Identify which cell holds the provided text, then report its (x, y) central coordinate. 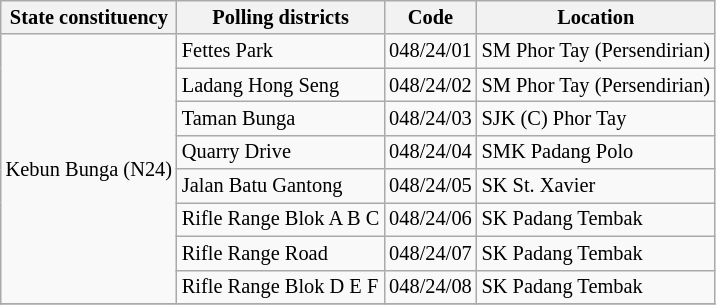
Rifle Range Blok A B C (280, 219)
Taman Bunga (280, 118)
048/24/08 (430, 287)
SMK Padang Polo (596, 152)
State constituency (89, 17)
Rifle Range Blok D E F (280, 287)
048/24/05 (430, 186)
048/24/06 (430, 219)
048/24/04 (430, 152)
SK St. Xavier (596, 186)
048/24/02 (430, 85)
048/24/01 (430, 51)
Jalan Batu Gantong (280, 186)
Quarry Drive (280, 152)
Fettes Park (280, 51)
Polling districts (280, 17)
SJK (C) Phor Tay (596, 118)
Code (430, 17)
Location (596, 17)
Rifle Range Road (280, 253)
048/24/07 (430, 253)
Kebun Bunga (N24) (89, 168)
048/24/03 (430, 118)
Ladang Hong Seng (280, 85)
